Output the [X, Y] coordinate of the center of the cell containing the given text.  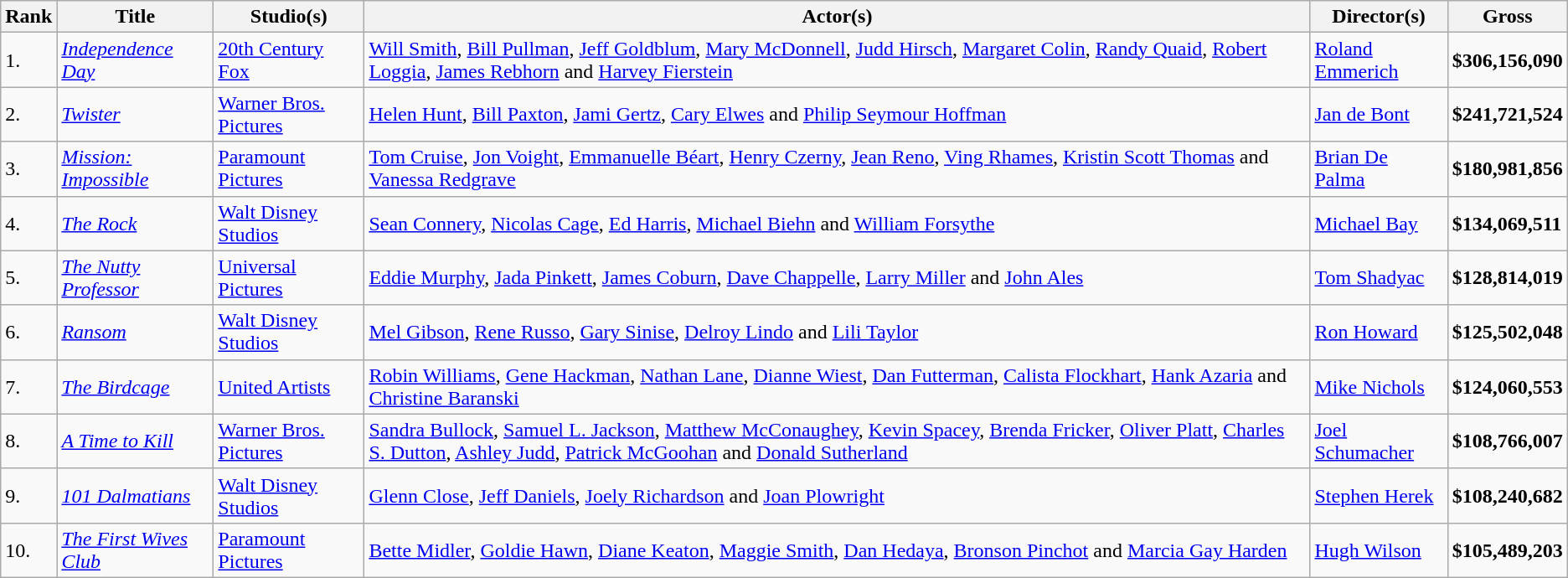
Title [136, 17]
$306,156,090 [1508, 60]
Director(s) [1379, 17]
6. [28, 332]
United Artists [289, 387]
8. [28, 441]
$105,489,203 [1508, 550]
$128,814,019 [1508, 278]
101 Dalmatians [136, 496]
Hugh Wilson [1379, 550]
Mel Gibson, Rene Russo, Gary Sinise, Delroy Lindo and Lili Taylor [838, 332]
$124,060,553 [1508, 387]
3. [28, 169]
Gross [1508, 17]
Helen Hunt, Bill Paxton, Jami Gertz, Cary Elwes and Philip Seymour Hoffman [838, 114]
Michael Bay [1379, 223]
$180,981,856 [1508, 169]
Stephen Herek [1379, 496]
The Nutty Professor [136, 278]
5. [28, 278]
Joel Schumacher [1379, 441]
2. [28, 114]
Mission: Impossible [136, 169]
Robin Williams, Gene Hackman, Nathan Lane, Dianne Wiest, Dan Futterman, Calista Flockhart, Hank Azaria and Christine Baranski [838, 387]
Ron Howard [1379, 332]
9. [28, 496]
Independence Day [136, 60]
Will Smith, Bill Pullman, Jeff Goldblum, Mary McDonnell, Judd Hirsch, Margaret Colin, Randy Quaid, Robert Loggia, James Rebhorn and Harvey Fierstein [838, 60]
$134,069,511 [1508, 223]
$108,240,682 [1508, 496]
A Time to Kill [136, 441]
Tom Cruise, Jon Voight, Emmanuelle Béart, Henry Czerny, Jean Reno, Ving Rhames, Kristin Scott Thomas and Vanessa Redgrave [838, 169]
Tom Shadyac [1379, 278]
Sean Connery, Nicolas Cage, Ed Harris, Michael Biehn and William Forsythe [838, 223]
Brian De Palma [1379, 169]
$125,502,048 [1508, 332]
Ransom [136, 332]
Eddie Murphy, Jada Pinkett, James Coburn, Dave Chappelle, Larry Miller and John Ales [838, 278]
20th Century Fox [289, 60]
Rank [28, 17]
Twister [136, 114]
$241,721,524 [1508, 114]
10. [28, 550]
Glenn Close, Jeff Daniels, Joely Richardson and Joan Plowright [838, 496]
7. [28, 387]
4. [28, 223]
1. [28, 60]
Bette Midler, Goldie Hawn, Diane Keaton, Maggie Smith, Dan Hedaya, Bronson Pinchot and Marcia Gay Harden [838, 550]
Universal Pictures [289, 278]
The First Wives Club [136, 550]
Roland Emmerich [1379, 60]
$108,766,007 [1508, 441]
Jan de Bont [1379, 114]
The Birdcage [136, 387]
The Rock [136, 223]
Mike Nichols [1379, 387]
Studio(s) [289, 17]
Actor(s) [838, 17]
